Search for the cell housing the specified text and yield its (x, y) center coordinate. 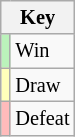
Draw (42, 85)
Win (42, 51)
Defeat (42, 118)
Key (38, 17)
